Provide the [X, Y] coordinate of the cell's center where the given text is located.  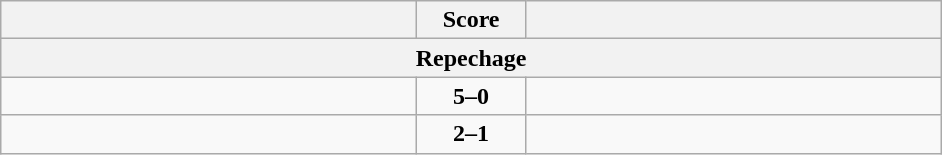
5–0 [472, 96]
2–1 [472, 134]
Repechage [472, 58]
Score [472, 20]
